Extract the (x, y) coordinate from the center of the cell holding the provided text.  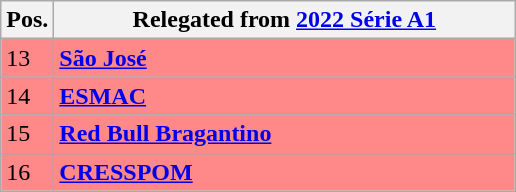
ESMAC (284, 96)
Pos. (28, 20)
14 (28, 96)
Relegated from 2022 Série A1 (284, 20)
16 (28, 172)
São José (284, 58)
15 (28, 134)
CRESSPOM (284, 172)
13 (28, 58)
Red Bull Bragantino (284, 134)
